Detect which cell encompasses the target text, then output its [X, Y] center coordinate. 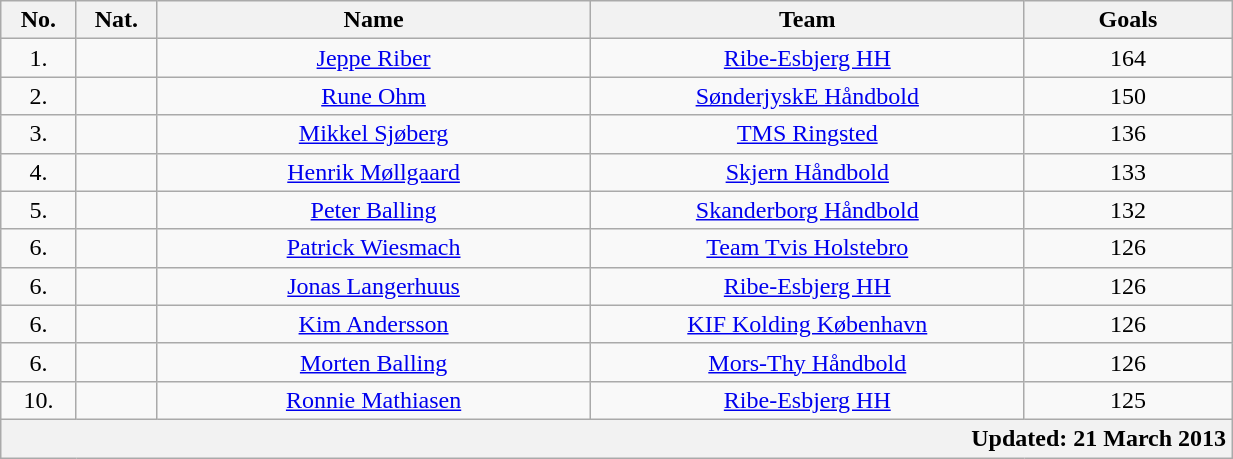
125 [1128, 400]
Henrik Møllgaard [374, 172]
KIF Kolding København [807, 324]
164 [1128, 58]
Name [374, 20]
Morten Balling [374, 362]
Jonas Langerhuus [374, 286]
2. [38, 96]
150 [1128, 96]
10. [38, 400]
Kim Andersson [374, 324]
SønderjyskE Håndbold [807, 96]
Goals [1128, 20]
Skanderborg Håndbold [807, 210]
133 [1128, 172]
Peter Balling [374, 210]
Mikkel Sjøberg [374, 134]
Mors-Thy Håndbold [807, 362]
5. [38, 210]
132 [1128, 210]
Skjern Håndbold [807, 172]
Patrick Wiesmach [374, 248]
Updated: 21 March 2013 [616, 438]
Rune Ohm [374, 96]
Team Tvis Holstebro [807, 248]
1. [38, 58]
No. [38, 20]
3. [38, 134]
Jeppe Riber [374, 58]
Ronnie Mathiasen [374, 400]
136 [1128, 134]
4. [38, 172]
Nat. [116, 20]
Team [807, 20]
TMS Ringsted [807, 134]
